Identify which cell holds the provided text, then report its [x, y] central coordinate. 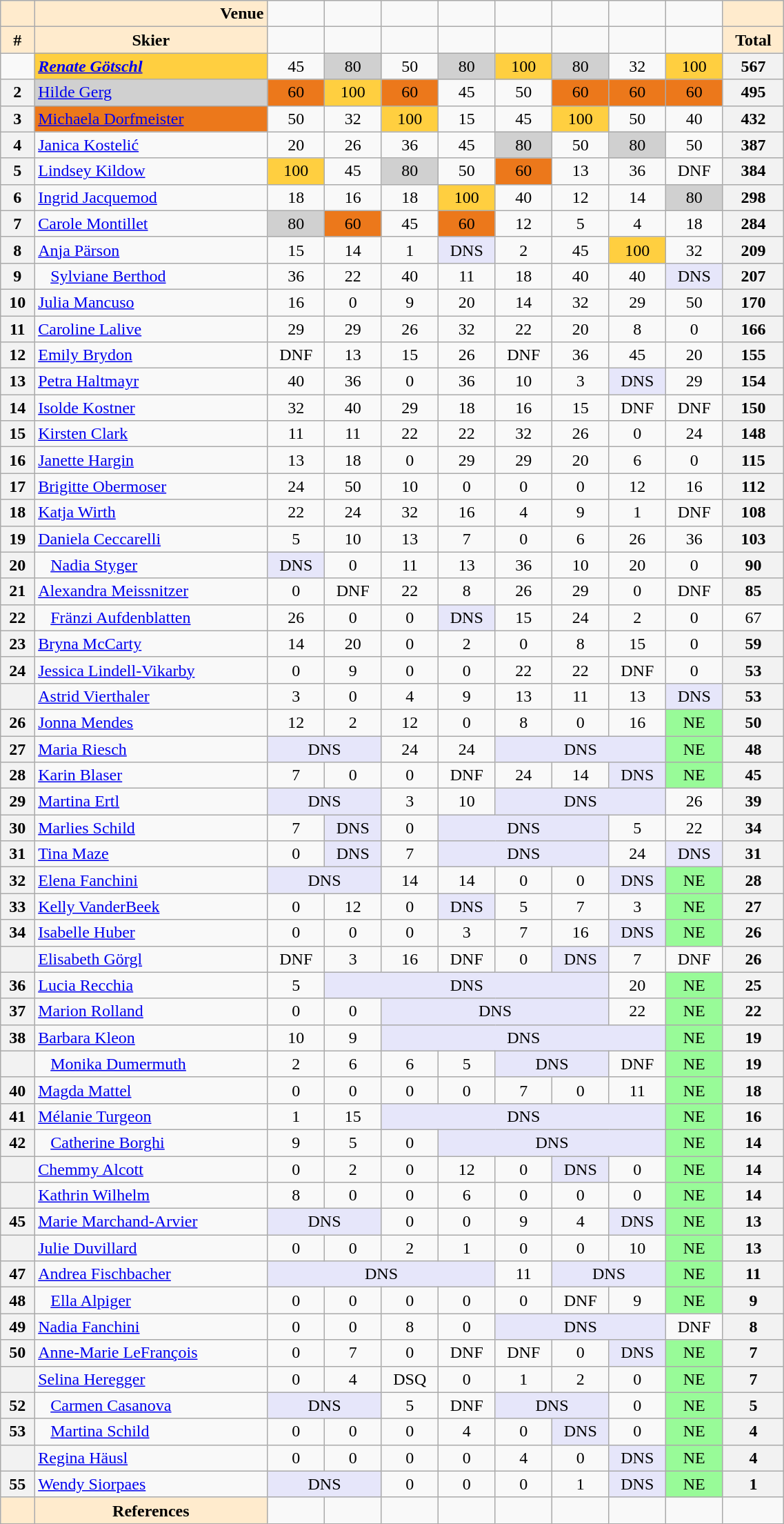
DSQ [410, 1379]
Barbara Kleon [151, 1038]
Karin Blaser [151, 775]
Selina Heregger [151, 1379]
Elena Fanchini [151, 880]
207 [753, 276]
148 [753, 434]
21 [18, 591]
170 [753, 302]
Total [753, 40]
17 [18, 486]
154 [753, 382]
23 [18, 644]
495 [753, 92]
103 [753, 539]
Hilde Gerg [151, 92]
85 [753, 591]
Fränzi Aufdenblatten [151, 617]
Tina Maze [151, 854]
Martina Schild [151, 1432]
Daniela Ceccarelli [151, 539]
Caroline Lalive [151, 329]
Jonna Mendes [151, 722]
155 [753, 355]
Jessica Lindell-Vikarby [151, 670]
112 [753, 486]
47 [18, 1274]
Isabelle Huber [151, 933]
Isolde Kostner [151, 408]
Lucia Recchia [151, 985]
Brigitte Obermoser [151, 486]
Wendy Siorpaes [151, 1484]
432 [753, 119]
Julia Mancuso [151, 302]
Katja Wirth [151, 513]
Marion Rolland [151, 1011]
Monika Dumermuth [151, 1064]
55 [18, 1484]
Chemmy Alcott [151, 1169]
Carole Montillet [151, 224]
41 [18, 1116]
384 [753, 171]
67 [753, 617]
Lindsey Kildow [151, 171]
59 [753, 644]
Ella Alpiger [151, 1300]
Kirsten Clark [151, 434]
Andrea Fischbacher [151, 1274]
90 [753, 565]
Anne-Marie LeFrançois [151, 1353]
Mélanie Turgeon [151, 1116]
166 [753, 329]
Janette Hargin [151, 460]
52 [18, 1405]
25 [753, 985]
Kathrin Wilhelm [151, 1196]
Venue [151, 14]
References [151, 1510]
Marlies Schild [151, 828]
Bryna McCarty [151, 644]
150 [753, 408]
284 [753, 224]
Julie Duvillard [151, 1248]
Elisabeth Görgl [151, 959]
115 [753, 460]
Alexandra Meissnitzer [151, 591]
37 [18, 1011]
Nadia Fanchini [151, 1327]
# [18, 40]
39 [753, 802]
Petra Haltmayr [151, 382]
Carmen Casanova [151, 1405]
209 [753, 250]
Sylviane Berthod [151, 276]
38 [18, 1038]
567 [753, 66]
30 [18, 828]
Magda Mattel [151, 1090]
Maria Riesch [151, 749]
Nadia Styger [151, 565]
Astrid Vierthaler [151, 696]
Skier [151, 40]
Michaela Dorfmeister [151, 119]
49 [18, 1327]
Catherine Borghi [151, 1142]
Anja Pärson [151, 250]
42 [18, 1142]
Ingrid Jacquemod [151, 197]
Marie Marchand-Arvier [151, 1222]
298 [753, 197]
Renate Götschl [151, 66]
387 [753, 145]
Kelly VanderBeek [151, 907]
Emily Brydon [151, 355]
Regina Häusl [151, 1458]
Janica Kostelić [151, 145]
108 [753, 513]
33 [18, 907]
Martina Ertl [151, 802]
